Capture the cell that displays the provided text and extract its (X, Y) central coordinate. 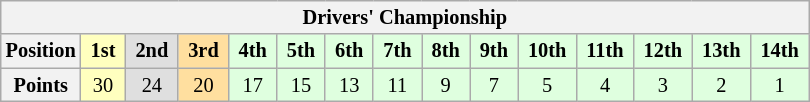
14th (779, 51)
2 (721, 85)
5th (301, 51)
13th (721, 51)
13 (349, 85)
20 (203, 85)
3 (663, 85)
2nd (152, 51)
4th (253, 51)
30 (104, 85)
9th (494, 51)
11 (397, 85)
15 (301, 85)
4 (604, 85)
7th (397, 51)
Position (41, 51)
Drivers' Championship (405, 17)
17 (253, 85)
11th (604, 51)
10th (547, 51)
Points (41, 85)
24 (152, 85)
1 (779, 85)
3rd (203, 51)
12th (663, 51)
8th (446, 51)
1st (104, 51)
7 (494, 85)
5 (547, 85)
6th (349, 51)
9 (446, 85)
